Identify which cell holds the provided text, then report its [X, Y] central coordinate. 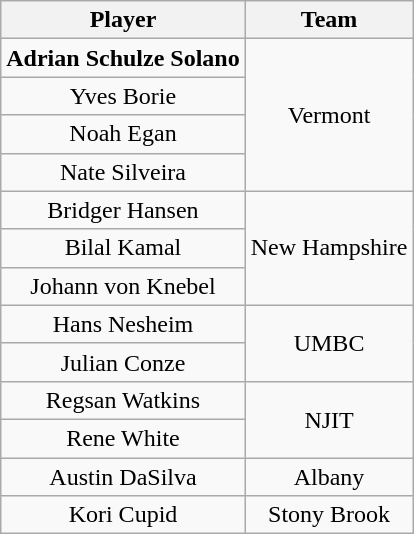
Austin DaSilva [123, 477]
Nate Silveira [123, 172]
Johann von Knebel [123, 286]
Rene White [123, 438]
Stony Brook [329, 515]
Julian Conze [123, 362]
Bridger Hansen [123, 210]
Player [123, 20]
UMBC [329, 343]
Noah Egan [123, 134]
Kori Cupid [123, 515]
Vermont [329, 115]
Bilal Kamal [123, 248]
Hans Nesheim [123, 324]
Adrian Schulze Solano [123, 58]
Team [329, 20]
Albany [329, 477]
Regsan Watkins [123, 400]
New Hampshire [329, 248]
NJIT [329, 419]
Yves Borie [123, 96]
